Find where the given text appears and provide that cell's center as [x, y] coordinate. 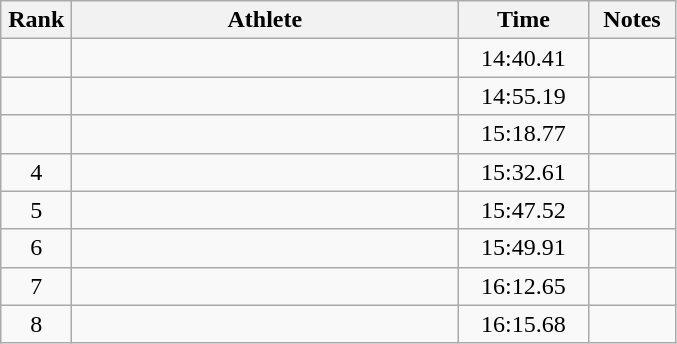
5 [36, 210]
Athlete [265, 20]
4 [36, 172]
15:47.52 [524, 210]
14:55.19 [524, 96]
15:49.91 [524, 248]
15:18.77 [524, 134]
6 [36, 248]
16:15.68 [524, 324]
7 [36, 286]
Time [524, 20]
Rank [36, 20]
14:40.41 [524, 58]
8 [36, 324]
Notes [632, 20]
16:12.65 [524, 286]
15:32.61 [524, 172]
